Return [x, y] of the center of cell containing provided text 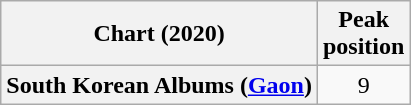
South Korean Albums (Gaon) [160, 85]
Peakposition [363, 34]
Chart (2020) [160, 34]
9 [363, 85]
